Locate the cell with the specified text and output its (X, Y) center coordinate. 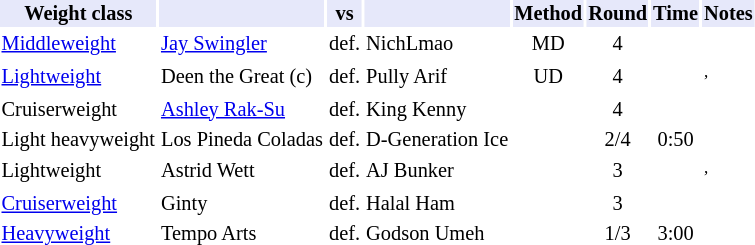
Weight class (78, 14)
2/4 (618, 138)
Jay Swingler (242, 44)
Halal Ham (438, 204)
Ashley Rak-Su (242, 108)
D-Generation Ice (438, 138)
King Kenny (438, 108)
vs (344, 14)
AJ Bunker (438, 171)
0:50 (676, 138)
Astrid Wett (242, 171)
Middleweight (78, 44)
Time (676, 14)
Los Pineda Coladas (242, 138)
Pully Arif (438, 76)
Deen the Great (c) (242, 76)
Light heavyweight (78, 138)
UD (548, 76)
Round (618, 14)
Ginty (242, 204)
MD (548, 44)
Notes (729, 14)
Method (548, 14)
NichLmao (438, 44)
